Detect which cell encompasses the target text, then output its (X, Y) center coordinate. 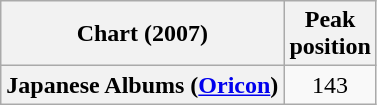
Peakposition (330, 34)
Chart (2007) (142, 34)
Japanese Albums (Oricon) (142, 85)
143 (330, 85)
